Return [X, Y] of the center of cell containing provided text 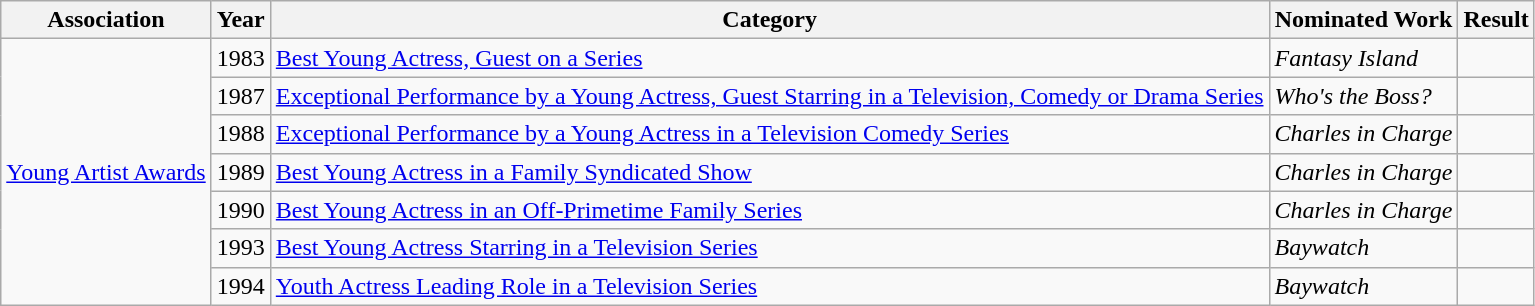
Youth Actress Leading Role in a Television Series [770, 286]
Category [770, 20]
Fantasy Island [1364, 58]
Best Young Actress in a Family Syndicated Show [770, 172]
Result [1496, 20]
Best Young Actress, Guest on a Series [770, 58]
Nominated Work [1364, 20]
1983 [240, 58]
1987 [240, 96]
1993 [240, 248]
Young Artist Awards [106, 172]
Who's the Boss? [1364, 96]
1990 [240, 210]
1994 [240, 286]
Best Young Actress in an Off-Primetime Family Series [770, 210]
1988 [240, 134]
Exceptional Performance by a Young Actress in a Television Comedy Series [770, 134]
1989 [240, 172]
Best Young Actress Starring in a Television Series [770, 248]
Exceptional Performance by a Young Actress, Guest Starring in a Television, Comedy or Drama Series [770, 96]
Year [240, 20]
Association [106, 20]
